Return [X, Y] of the center of cell containing provided text 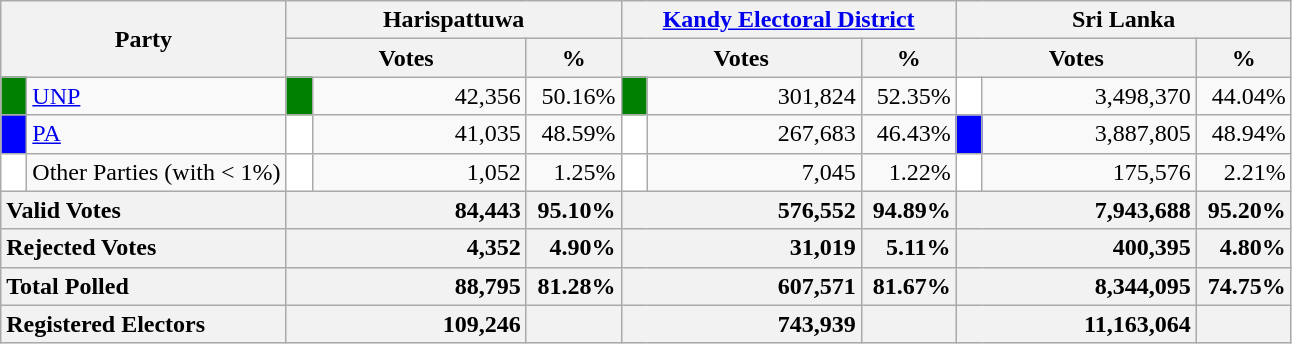
Sri Lanka [1124, 20]
400,395 [1076, 248]
Total Polled [144, 286]
48.94% [1244, 134]
95.20% [1244, 210]
Other Parties (with < 1%) [156, 172]
41,035 [419, 134]
4.80% [1244, 248]
1.25% [574, 172]
Valid Votes [144, 210]
UNP [156, 96]
267,683 [754, 134]
1.22% [908, 172]
576,552 [741, 210]
94.89% [908, 210]
48.59% [574, 134]
175,576 [1089, 172]
1,052 [419, 172]
4,352 [406, 248]
Kandy Electoral District [788, 20]
46.43% [908, 134]
44.04% [1244, 96]
74.75% [1244, 286]
607,571 [741, 286]
7,943,688 [1076, 210]
52.35% [908, 96]
8,344,095 [1076, 286]
Party [144, 39]
3,887,805 [1089, 134]
88,795 [406, 286]
81.67% [908, 286]
Registered Electors [144, 324]
84,443 [406, 210]
50.16% [574, 96]
4.90% [574, 248]
31,019 [741, 248]
81.28% [574, 286]
743,939 [741, 324]
Harispattuwa [454, 20]
2.21% [1244, 172]
301,824 [754, 96]
7,045 [754, 172]
Rejected Votes [144, 248]
3,498,370 [1089, 96]
5.11% [908, 248]
11,163,064 [1076, 324]
PA [156, 134]
95.10% [574, 210]
109,246 [406, 324]
42,356 [419, 96]
